Return the [X, Y] coordinate for the center point of the cell that contains the specified text.  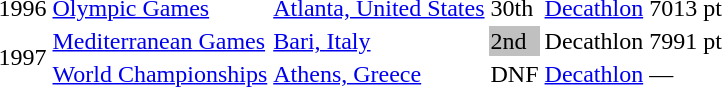
2nd [514, 41]
Decathlon [594, 41]
Bari, Italy [379, 41]
Mediterranean Games [160, 41]
